Scan for the cell matching the given text and deliver its [x, y] coordinate at center. 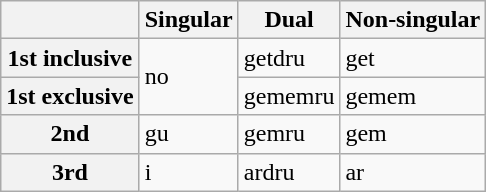
getdru [289, 58]
ar [413, 172]
Dual [289, 20]
1st exclusive [70, 96]
gu [188, 134]
Singular [188, 20]
gem [413, 134]
3rd [70, 172]
gemru [289, 134]
get [413, 58]
1st inclusive [70, 58]
Non-singular [413, 20]
i [188, 172]
gemem [413, 96]
ardru [289, 172]
2nd [70, 134]
gememru [289, 96]
no [188, 77]
